Provide the [x, y] coordinate of the cell's center where the given text is located.  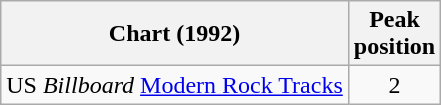
Peakposition [394, 34]
2 [394, 85]
US Billboard Modern Rock Tracks [175, 85]
Chart (1992) [175, 34]
